From the cell containing the given text, extract its center point as [X, Y] coordinate. 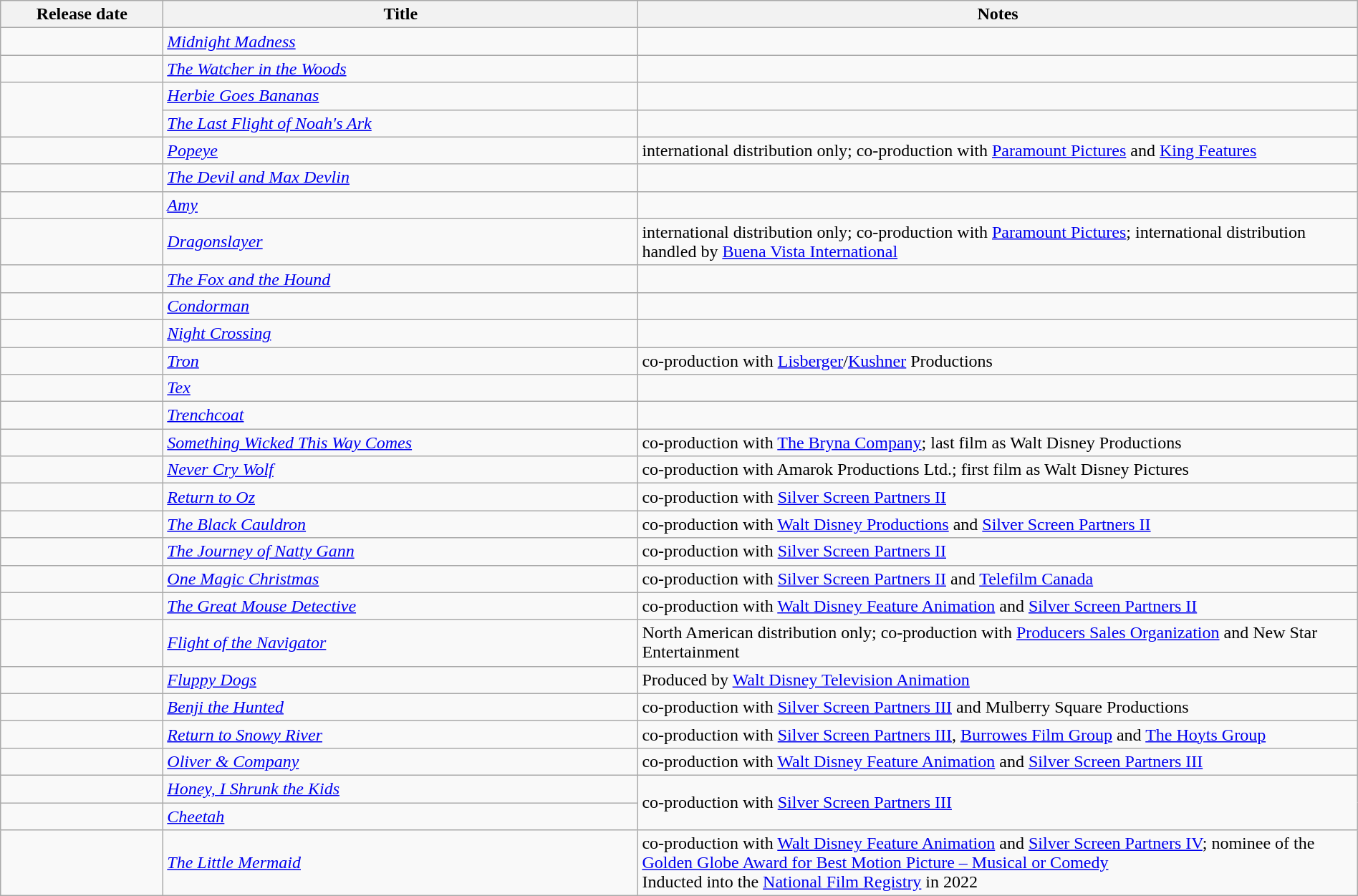
co-production with The Bryna Company; last film as Walt Disney Productions [998, 443]
Night Crossing [401, 333]
international distribution only; co-production with Paramount Pictures; international distribution handled by Buena Vista International [998, 242]
Benji the Hunted [401, 707]
Midnight Madness [401, 42]
Return to Snowy River [401, 734]
Trenchcoat [401, 415]
The Fox and the Hound [401, 279]
The Little Mermaid [401, 863]
co-production with Walt Disney Feature Animation and Silver Screen Partners II [998, 606]
The Great Mouse Detective [401, 606]
co-production with Walt Disney Productions and Silver Screen Partners II [998, 524]
Notes [998, 14]
Herbie Goes Bananas [401, 96]
The Black Cauldron [401, 524]
Honey, I Shrunk the Kids [401, 789]
Tex [401, 388]
co-production with Lisberger/Kushner Productions [998, 360]
The Watcher in the Woods [401, 69]
Tron [401, 360]
Release date [82, 14]
international distribution only; co-production with Paramount Pictures and King Features [998, 150]
The Last Flight of Noah's Ark [401, 123]
North American distribution only; co-production with Producers Sales Organization and New Star Entertainment [998, 643]
co-production with Silver Screen Partners III [998, 802]
The Journey of Natty Gann [401, 551]
Title [401, 14]
co-production with Silver Screen Partners III, Burrowes Film Group and The Hoyts Group [998, 734]
Fluppy Dogs [401, 680]
Never Cry Wolf [401, 470]
Amy [401, 205]
Popeye [401, 150]
Oliver & Company [401, 761]
Return to Oz [401, 497]
Dragonslayer [401, 242]
One Magic Christmas [401, 579]
The Devil and Max Devlin [401, 178]
Produced by Walt Disney Television Animation [998, 680]
co-production with Walt Disney Feature Animation and Silver Screen Partners III [998, 761]
co-production with Silver Screen Partners III and Mulberry Square Productions [998, 707]
Something Wicked This Way Comes [401, 443]
co-production with Silver Screen Partners II and Telefilm Canada [998, 579]
Cheetah [401, 816]
Flight of the Navigator [401, 643]
co-production with Amarok Productions Ltd.; first film as Walt Disney Pictures [998, 470]
Condorman [401, 306]
